Capture the cell that displays the provided text and extract its [X, Y] central coordinate. 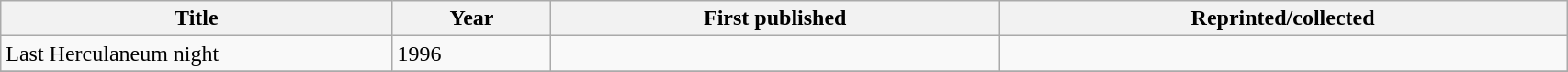
First published [775, 18]
Reprinted/collected [1283, 18]
Year [472, 18]
Last Herculaneum night [197, 54]
1996 [472, 54]
Title [197, 18]
